Determine the (X, Y) coordinate at the center of the cell enclosing the given text.  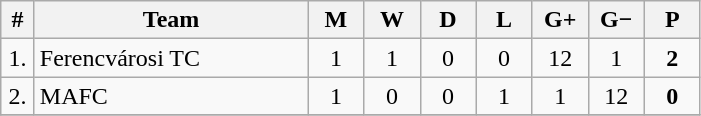
D (448, 20)
P (672, 20)
L (504, 20)
Team (171, 20)
1. (18, 58)
Ferencvárosi TC (171, 58)
# (18, 20)
G+ (560, 20)
W (392, 20)
MAFC (171, 96)
M (336, 20)
G− (616, 20)
2 (672, 58)
2. (18, 96)
